Extract the [X, Y] coordinate from the center of the cell holding the provided text.  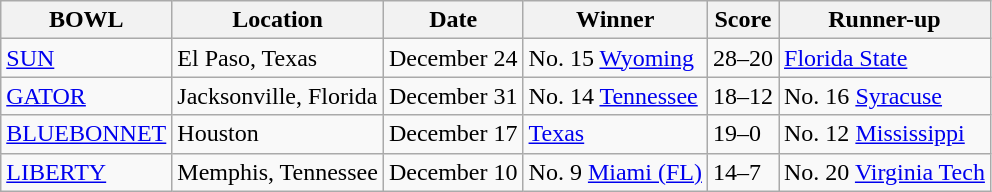
Date [453, 20]
Score [742, 20]
No. 20 Virginia Tech [884, 172]
Location [278, 20]
December 17 [453, 134]
December 24 [453, 58]
Houston [278, 134]
LIBERTY [86, 172]
SUN [86, 58]
Jacksonville, Florida [278, 96]
December 10 [453, 172]
Winner [615, 20]
No. 16 Syracuse [884, 96]
El Paso, Texas [278, 58]
Memphis, Tennessee [278, 172]
No. 14 Tennessee [615, 96]
December 31 [453, 96]
BOWL [86, 20]
Florida State [884, 58]
14–7 [742, 172]
No. 12 Mississippi [884, 134]
19–0 [742, 134]
No. 15 Wyoming [615, 58]
GATOR [86, 96]
Runner-up [884, 20]
28–20 [742, 58]
Texas [615, 134]
No. 9 Miami (FL) [615, 172]
18–12 [742, 96]
BLUEBONNET [86, 134]
